Provide the [x, y] coordinate of the cell's center where the given text is located.  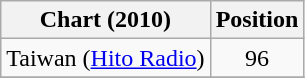
Taiwan (Hito Radio) [106, 58]
96 [257, 58]
Chart (2010) [106, 20]
Position [257, 20]
